Detect which cell encompasses the target text, then output its (x, y) center coordinate. 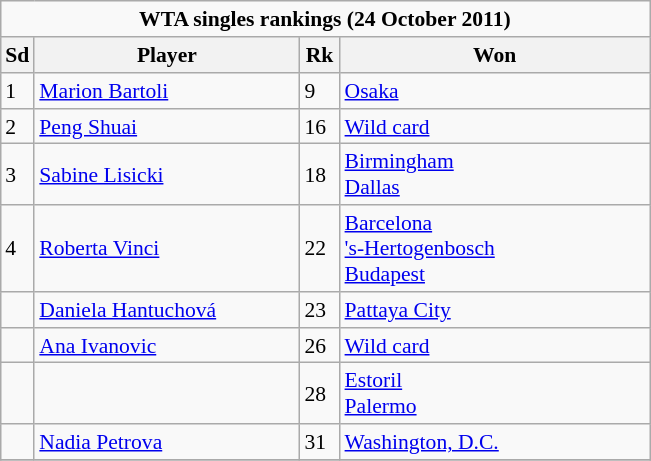
Washington, D.C. (495, 442)
Birmingham Dallas (495, 174)
Sabine Lisicki (166, 174)
3 (17, 174)
Osaka (495, 91)
Peng Shuai (166, 126)
Won (495, 55)
1 (17, 91)
Roberta Vinci (166, 248)
Marion Bartoli (166, 91)
Player (166, 55)
Ana Ivanovic (166, 345)
23 (319, 310)
Rk (319, 55)
22 (319, 248)
26 (319, 345)
Estoril Palermo (495, 394)
2 (17, 126)
9 (319, 91)
31 (319, 442)
Daniela Hantuchová (166, 310)
WTA singles rankings (24 October 2011) (325, 19)
Nadia Petrova (166, 442)
4 (17, 248)
Barcelona 's-Hertogenbosch Budapest (495, 248)
18 (319, 174)
Sd (17, 55)
Pattaya City (495, 310)
16 (319, 126)
28 (319, 394)
